From the cell containing the given text, extract its center point as [x, y] coordinate. 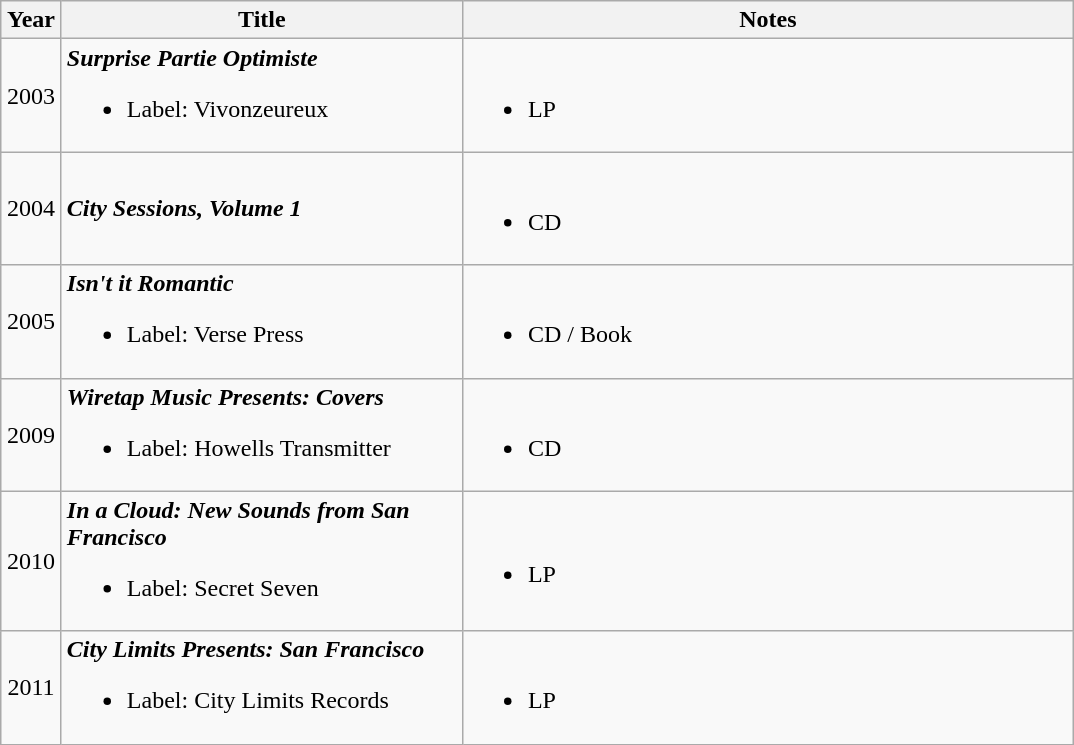
Year [32, 20]
Wiretap Music Presents: CoversLabel: Howells Transmitter [262, 434]
2003 [32, 96]
In a Cloud: New Sounds from San FranciscoLabel: Secret Seven [262, 561]
2004 [32, 208]
2010 [32, 561]
2005 [32, 322]
CD / Book [768, 322]
City Limits Presents: San FranciscoLabel: City Limits Records [262, 688]
2009 [32, 434]
2011 [32, 688]
City Sessions, Volume 1 [262, 208]
Title [262, 20]
Surprise Partie OptimisteLabel: Vivonzeureux [262, 96]
Notes [768, 20]
Isn't it RomanticLabel: Verse Press [262, 322]
